Extract the (x, y) coordinate from the center of the cell holding the provided text.  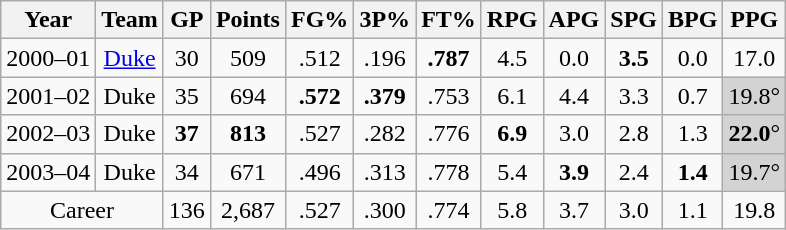
SPG (634, 20)
3.9 (574, 172)
19.8° (754, 96)
.572 (319, 96)
0.7 (693, 96)
19.8 (754, 210)
2001–02 (48, 96)
2002–03 (48, 134)
.496 (319, 172)
2003–04 (48, 172)
2.4 (634, 172)
.379 (385, 96)
.787 (449, 58)
PPG (754, 20)
2000–01 (48, 58)
.196 (385, 58)
.282 (385, 134)
FT% (449, 20)
.313 (385, 172)
.753 (449, 96)
.512 (319, 58)
19.7° (754, 172)
RPG (512, 20)
1.3 (693, 134)
.300 (385, 210)
6.1 (512, 96)
3.3 (634, 96)
813 (248, 134)
3P% (385, 20)
136 (186, 210)
.774 (449, 210)
2,687 (248, 210)
4.4 (574, 96)
APG (574, 20)
Points (248, 20)
2.8 (634, 134)
509 (248, 58)
17.0 (754, 58)
37 (186, 134)
3.5 (634, 58)
.776 (449, 134)
34 (186, 172)
694 (248, 96)
Career (82, 210)
GP (186, 20)
Year (48, 20)
BPG (693, 20)
5.8 (512, 210)
671 (248, 172)
5.4 (512, 172)
30 (186, 58)
3.7 (574, 210)
1.4 (693, 172)
FG% (319, 20)
35 (186, 96)
6.9 (512, 134)
22.0° (754, 134)
4.5 (512, 58)
.778 (449, 172)
Team (130, 20)
1.1 (693, 210)
